From the cell containing the given text, extract its center point as [x, y] coordinate. 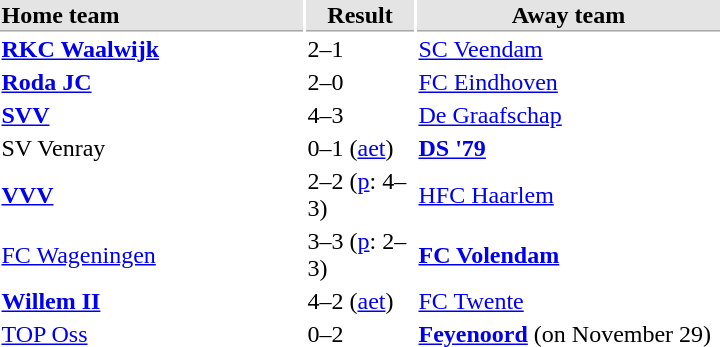
SV Venray [152, 149]
DS '79 [568, 149]
FC Eindhoven [568, 83]
SC Veendam [568, 49]
VVV [152, 194]
3–3 (p: 2–3) [360, 254]
Away team [568, 16]
Roda JC [152, 83]
2–0 [360, 83]
RKC Waalwijk [152, 49]
0–1 (aet) [360, 149]
Willem II [152, 301]
4–3 [360, 115]
2–2 (p: 4–3) [360, 194]
FC Twente [568, 301]
Home team [152, 16]
De Graafschap [568, 115]
HFC Haarlem [568, 194]
Result [360, 16]
4–2 (aet) [360, 301]
2–1 [360, 49]
FC Wageningen [152, 254]
SVV [152, 115]
FC Volendam [568, 254]
